Search for the cell housing the specified text and yield its [x, y] center coordinate. 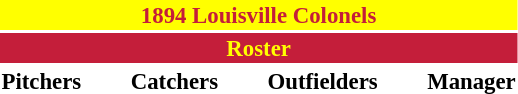
Roster [258, 48]
1894 Louisville Colonels [258, 15]
